Capture the cell that displays the provided text and extract its [X, Y] central coordinate. 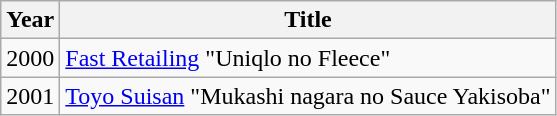
Toyo Suisan "Mukashi nagara no Sauce Yakisoba" [308, 96]
2000 [30, 58]
Title [308, 20]
Fast Retailing "Uniqlo no Fleece" [308, 58]
Year [30, 20]
2001 [30, 96]
